Extract the [X, Y] coordinate from the center of the cell holding the provided text.  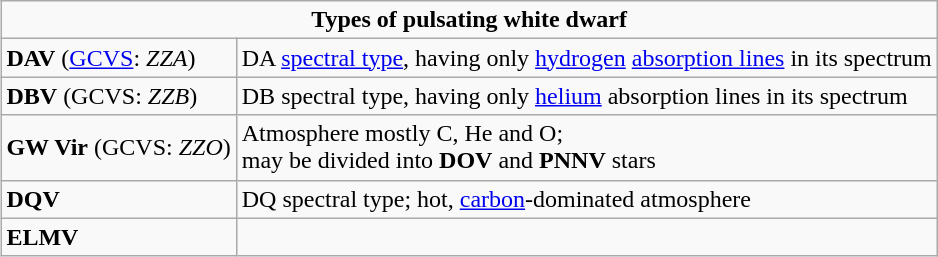
ELMV [118, 237]
DQ spectral type; hot, carbon-dominated atmosphere [586, 199]
DA spectral type, having only hydrogen absorption lines in its spectrum [586, 58]
DAV (GCVS: ZZA) [118, 58]
GW Vir (GCVS: ZZO) [118, 148]
DB spectral type, having only helium absorption lines in its spectrum [586, 96]
DBV (GCVS: ZZB) [118, 96]
DQV [118, 199]
Types of pulsating white dwarf [469, 20]
Atmosphere mostly C, He and O; may be divided into DOV and PNNV stars [586, 148]
